Identify which cell holds the provided text, then report its (x, y) central coordinate. 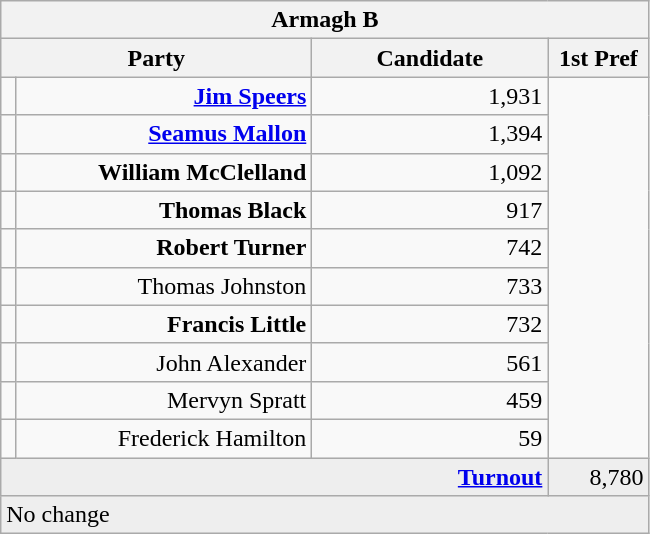
Jim Speers (164, 96)
1,394 (430, 134)
Candidate (430, 58)
Turnout (274, 477)
Robert Turner (164, 248)
732 (430, 324)
Thomas Johnston (164, 286)
1,092 (430, 172)
8,780 (598, 477)
John Alexander (164, 362)
459 (430, 400)
1st Pref (598, 58)
733 (430, 286)
1,931 (430, 96)
Francis Little (164, 324)
561 (430, 362)
Frederick Hamilton (164, 438)
William McClelland (164, 172)
Party (156, 58)
Armagh B (325, 20)
59 (430, 438)
Thomas Black (164, 210)
Mervyn Spratt (164, 400)
917 (430, 210)
No change (325, 515)
Seamus Mallon (164, 134)
742 (430, 248)
